Extract the [X, Y] coordinate from the center of the cell holding the provided text.  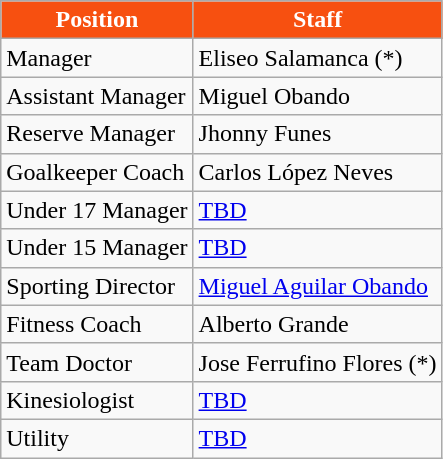
Utility [97, 438]
Position [97, 20]
Goalkeeper Coach [97, 172]
Fitness Coach [97, 324]
Carlos López Neves [318, 172]
Miguel Obando [318, 96]
Kinesiologist [97, 400]
Jose Ferrufino Flores (*) [318, 362]
Manager [97, 58]
Jhonny Funes [318, 134]
Staff [318, 20]
Assistant Manager [97, 96]
Under 17 Manager [97, 210]
Alberto Grande [318, 324]
Reserve Manager [97, 134]
Team Doctor [97, 362]
Miguel Aguilar Obando [318, 286]
Under 15 Manager [97, 248]
Eliseo Salamanca (*) [318, 58]
Sporting Director [97, 286]
